Return (x, y) of the center of cell containing provided text 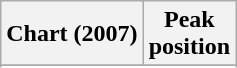
Chart (2007) (72, 34)
Peak position (189, 34)
